Find where the given text appears and provide that cell's center as (x, y) coordinate. 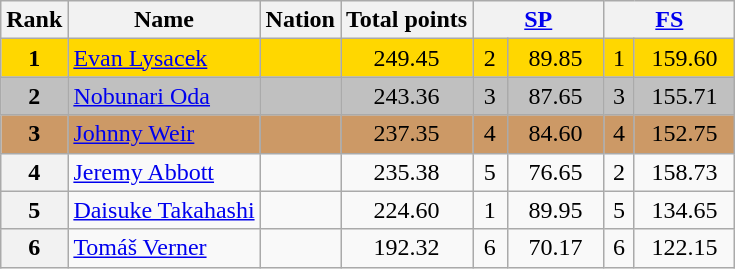
89.85 (556, 58)
Jeremy Abbott (164, 172)
Nobunari Oda (164, 96)
249.45 (406, 58)
159.60 (684, 58)
243.36 (406, 96)
87.65 (556, 96)
FS (670, 20)
192.32 (406, 248)
70.17 (556, 248)
158.73 (684, 172)
224.60 (406, 210)
Rank (34, 20)
Evan Lysacek (164, 58)
134.65 (684, 210)
Nation (300, 20)
89.95 (556, 210)
122.15 (684, 248)
76.65 (556, 172)
SP (538, 20)
Johnny Weir (164, 134)
152.75 (684, 134)
237.35 (406, 134)
Daisuke Takahashi (164, 210)
155.71 (684, 96)
Tomáš Verner (164, 248)
235.38 (406, 172)
Name (164, 20)
Total points (406, 20)
84.60 (556, 134)
